Extract the [X, Y] coordinate from the center of the cell holding the provided text.  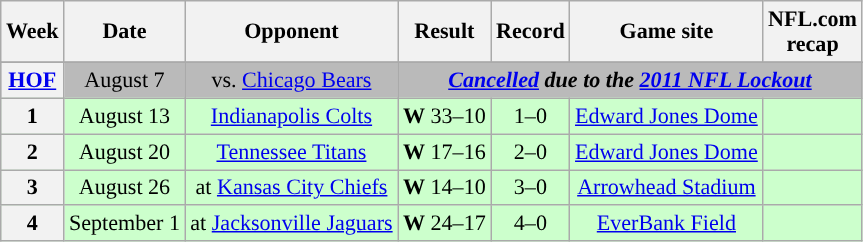
August 7 [124, 80]
NFL.comrecap [812, 30]
Cancelled due to the 2011 NFL Lockout [630, 80]
4 [32, 223]
Week [32, 30]
vs. Chicago Bears [292, 80]
September 1 [124, 223]
4–0 [530, 223]
August 20 [124, 151]
1–0 [530, 116]
W 33–10 [444, 116]
2–0 [530, 151]
W 14–10 [444, 187]
Opponent [292, 30]
Arrowhead Stadium [666, 187]
1 [32, 116]
Result [444, 30]
W 17–16 [444, 151]
Game site [666, 30]
3–0 [530, 187]
W 24–17 [444, 223]
at Kansas City Chiefs [292, 187]
August 26 [124, 187]
August 13 [124, 116]
Tennessee Titans [292, 151]
EverBank Field [666, 223]
2 [32, 151]
at Jacksonville Jaguars [292, 223]
HOF [32, 80]
3 [32, 187]
Date [124, 30]
Record [530, 30]
Indianapolis Colts [292, 116]
